Find where the given text appears and provide that cell's center as (x, y) coordinate. 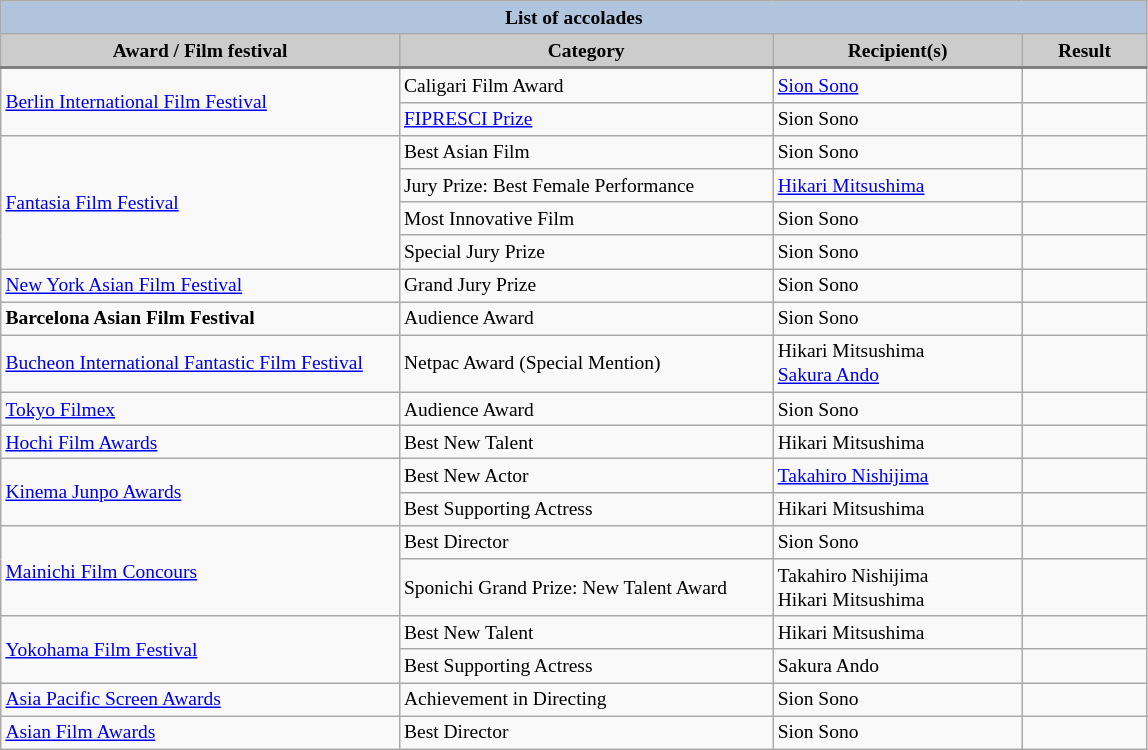
Jury Prize: Best Female Performance (586, 186)
Best New Actor (586, 476)
Sakura Ando (898, 666)
Tokyo Filmex (200, 408)
Grand Jury Prize (586, 284)
Caligari Film Award (586, 85)
Special Jury Prize (586, 252)
Netpac Award (Special Mention) (586, 364)
Category (586, 51)
Result (1084, 51)
Yokohama Film Festival (200, 650)
Berlin International Film Festival (200, 102)
FIPRESCI Prize (586, 118)
Award / Film festival (200, 51)
Hochi Film Awards (200, 442)
Hikari MitsushimaSakura Ando (898, 364)
Kinema Junpo Awards (200, 492)
Mainichi Film Concours (200, 570)
Takahiro Nishijima Hikari Mitsushima (898, 588)
Recipient(s) (898, 51)
Best Asian Film (586, 152)
Asia Pacific Screen Awards (200, 700)
Barcelona Asian Film Festival (200, 318)
Takahiro Nishijima (898, 476)
Most Innovative Film (586, 218)
Sponichi Grand Prize: New Talent Award (586, 588)
New York Asian Film Festival (200, 284)
Bucheon International Fantastic Film Festival (200, 364)
Achievement in Directing (586, 700)
Fantasia Film Festival (200, 202)
List of accolades (574, 18)
Asian Film Awards (200, 732)
